Pinpoint the cell where the given text exists, returning its (X, Y) midpoint coordinate. 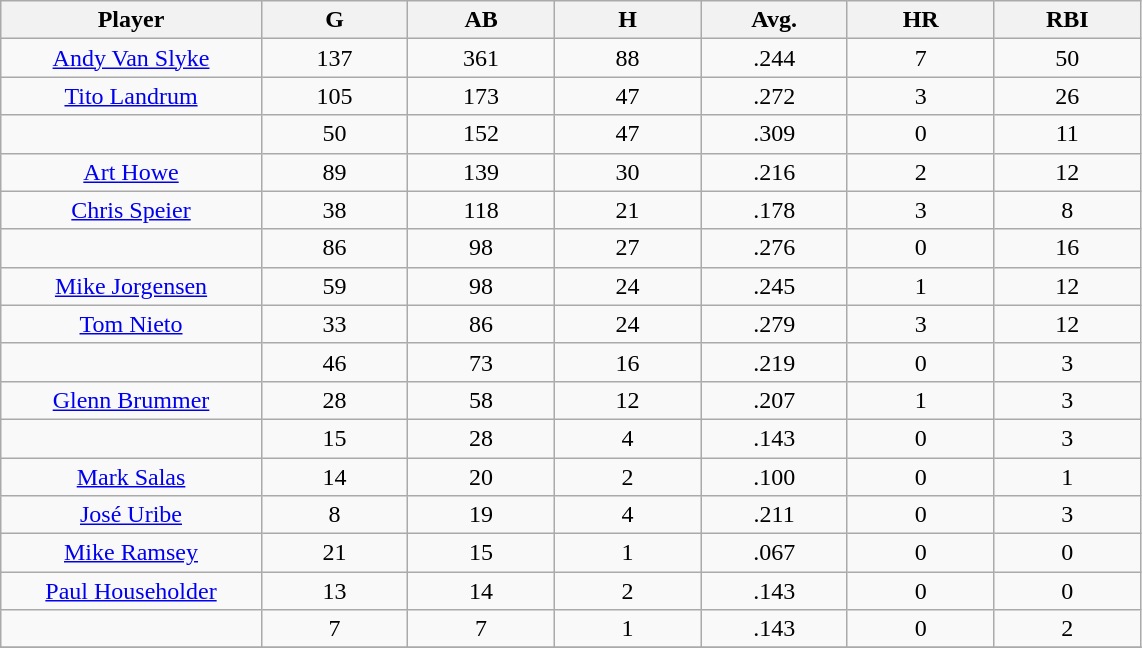
.272 (774, 96)
Andy Van Slyke (132, 58)
152 (482, 134)
26 (1068, 96)
173 (482, 96)
.245 (774, 286)
30 (628, 172)
Tito Landrum (132, 96)
G (334, 20)
59 (334, 286)
105 (334, 96)
.244 (774, 58)
.207 (774, 400)
137 (334, 58)
.100 (774, 477)
.216 (774, 172)
27 (628, 248)
H (628, 20)
.309 (774, 134)
.276 (774, 248)
Art Howe (132, 172)
19 (482, 515)
118 (482, 210)
20 (482, 477)
RBI (1068, 20)
11 (1068, 134)
José Uribe (132, 515)
AB (482, 20)
Avg. (774, 20)
.067 (774, 553)
Glenn Brummer (132, 400)
Mike Ramsey (132, 553)
139 (482, 172)
46 (334, 362)
33 (334, 324)
13 (334, 591)
.211 (774, 515)
Paul Householder (132, 591)
.219 (774, 362)
Mike Jorgensen (132, 286)
.279 (774, 324)
89 (334, 172)
58 (482, 400)
88 (628, 58)
HR (920, 20)
361 (482, 58)
Tom Nieto (132, 324)
38 (334, 210)
Player (132, 20)
Chris Speier (132, 210)
.178 (774, 210)
73 (482, 362)
Mark Salas (132, 477)
